For the text-containing cell, return its midpoint in [X, Y] coordinate format. 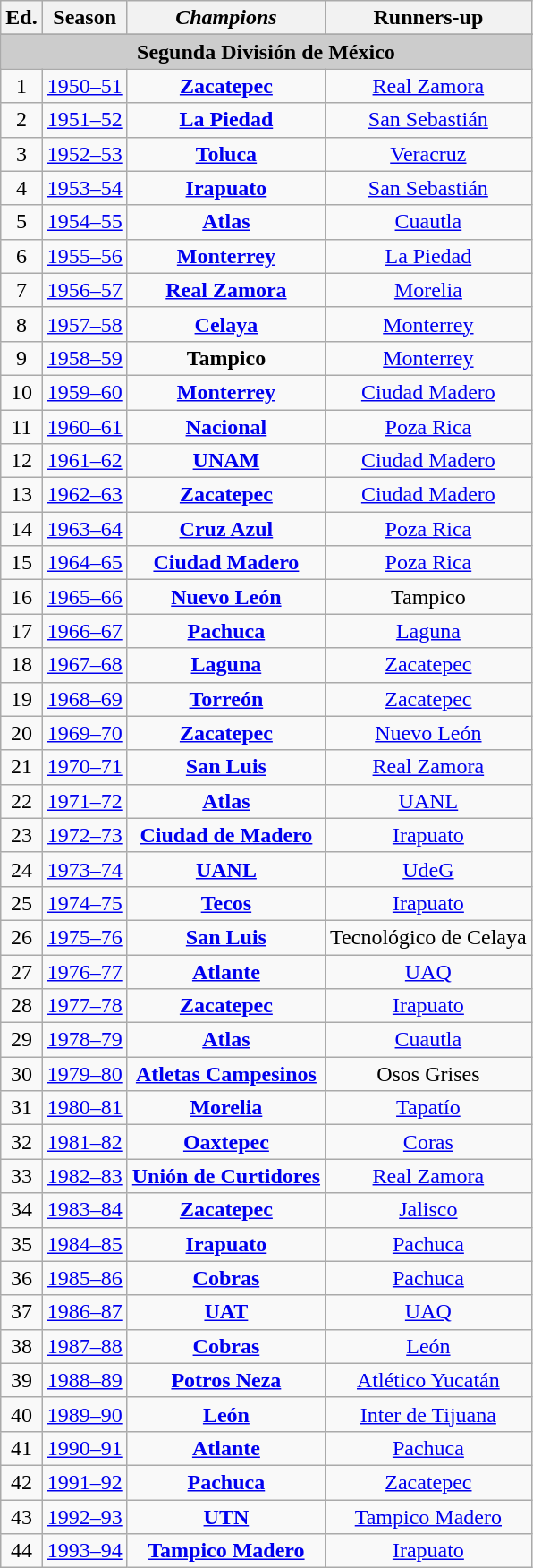
36 [21, 1278]
Unión de Curtidores [225, 1176]
Ed. [21, 18]
1987–88 [84, 1346]
Potros Neza [225, 1380]
1980–81 [84, 1108]
38 [21, 1346]
UNAM [225, 461]
Torreón [225, 699]
24 [21, 869]
43 [21, 1517]
1959–60 [84, 392]
18 [21, 665]
1973–74 [84, 869]
1977–78 [84, 1006]
Jalisco [429, 1210]
1953–54 [84, 188]
1978–79 [84, 1040]
39 [21, 1380]
1975–76 [84, 937]
31 [21, 1108]
1991–92 [84, 1482]
Coras [429, 1142]
4 [21, 188]
1951–52 [84, 120]
5 [21, 222]
1982–83 [84, 1176]
28 [21, 1006]
7 [21, 290]
41 [21, 1448]
1956–57 [84, 290]
3 [21, 154]
1958–59 [84, 358]
1952–53 [84, 154]
Celaya [225, 324]
13 [21, 495]
1989–90 [84, 1414]
1950–51 [84, 86]
1968–69 [84, 699]
8 [21, 324]
1967–68 [84, 665]
1964–65 [84, 563]
34 [21, 1210]
29 [21, 1040]
1974–75 [84, 903]
Osos Grises [429, 1074]
1976–77 [84, 971]
11 [21, 427]
27 [21, 971]
Cruz Azul [225, 529]
17 [21, 631]
15 [21, 563]
Tapatío [429, 1108]
Segunda División de México [266, 52]
32 [21, 1142]
UdeG [429, 869]
1985–86 [84, 1278]
26 [21, 937]
1960–61 [84, 427]
20 [21, 733]
1983–84 [84, 1210]
1954–55 [84, 222]
Toluca [225, 154]
1966–67 [84, 631]
40 [21, 1414]
Inter de Tijuana [429, 1414]
Oaxtepec [225, 1142]
Tecnológico de Celaya [429, 937]
30 [21, 1074]
9 [21, 358]
Tecos [225, 903]
1971–72 [84, 801]
1992–93 [84, 1517]
19 [21, 699]
1 [21, 86]
Atletas Campesinos [225, 1074]
1984–85 [84, 1244]
16 [21, 597]
44 [21, 1551]
37 [21, 1312]
1965–66 [84, 597]
UTN [225, 1517]
Veracruz [429, 154]
1990–91 [84, 1448]
42 [21, 1482]
1986–87 [84, 1312]
Ciudad de Madero [225, 835]
1993–94 [84, 1551]
23 [21, 835]
10 [21, 392]
33 [21, 1176]
12 [21, 461]
Atlético Yucatán [429, 1380]
1969–70 [84, 733]
Nacional [225, 427]
21 [21, 767]
Champions [225, 18]
1962–63 [84, 495]
UAT [225, 1312]
6 [21, 256]
1979–80 [84, 1074]
22 [21, 801]
1963–64 [84, 529]
25 [21, 903]
1972–73 [84, 835]
2 [21, 120]
Season [84, 18]
1957–58 [84, 324]
1970–71 [84, 767]
1955–56 [84, 256]
1988–89 [84, 1380]
Runners-up [429, 18]
1961–62 [84, 461]
1981–82 [84, 1142]
14 [21, 529]
35 [21, 1244]
